Detect which cell encompasses the target text, then output its (X, Y) center coordinate. 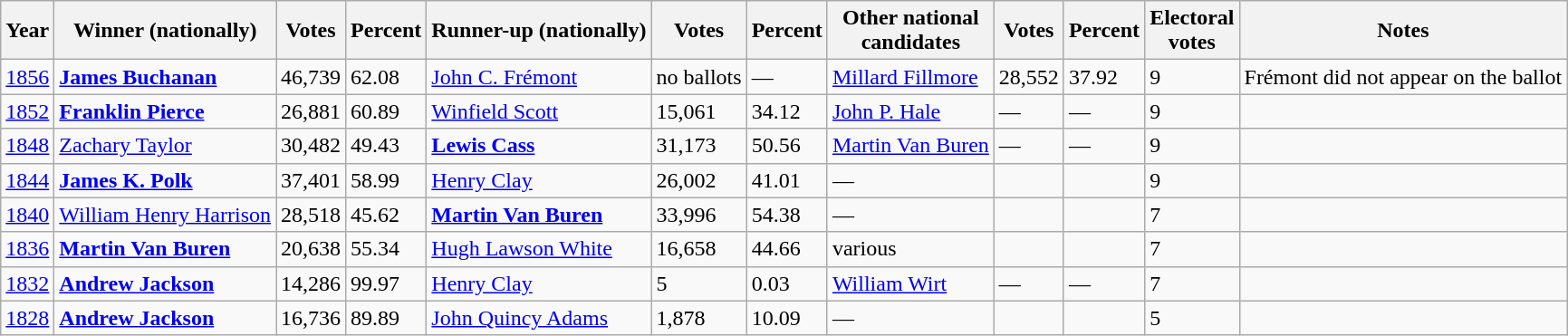
89.89 (386, 318)
various (910, 249)
James K. Polk (165, 180)
1832 (27, 283)
1856 (27, 77)
50.56 (786, 146)
28,552 (1029, 77)
Millard Fillmore (910, 77)
15,061 (699, 111)
14,286 (312, 283)
44.66 (786, 249)
Franklin Pierce (165, 111)
58.99 (386, 180)
1848 (27, 146)
Zachary Taylor (165, 146)
William Henry Harrison (165, 215)
49.43 (386, 146)
26,002 (699, 180)
Notes (1403, 31)
1844 (27, 180)
John P. Hale (910, 111)
no ballots (699, 77)
1836 (27, 249)
Runner-up (nationally) (539, 31)
16,736 (312, 318)
Other nationalcandidates (910, 31)
28,518 (312, 215)
31,173 (699, 146)
62.08 (386, 77)
54.38 (786, 215)
1,878 (699, 318)
Electoralvotes (1192, 31)
30,482 (312, 146)
James Buchanan (165, 77)
Lewis Cass (539, 146)
26,881 (312, 111)
1840 (27, 215)
99.97 (386, 283)
Hugh Lawson White (539, 249)
34.12 (786, 111)
0.03 (786, 283)
John Quincy Adams (539, 318)
33,996 (699, 215)
Winfield Scott (539, 111)
37,401 (312, 180)
60.89 (386, 111)
John C. Frémont (539, 77)
37.92 (1103, 77)
Year (27, 31)
Winner (nationally) (165, 31)
1828 (27, 318)
41.01 (786, 180)
William Wirt (910, 283)
16,658 (699, 249)
45.62 (386, 215)
10.09 (786, 318)
20,638 (312, 249)
46,739 (312, 77)
55.34 (386, 249)
Frémont did not appear on the ballot (1403, 77)
1852 (27, 111)
